Identify which cell holds the provided text, then report its [X, Y] central coordinate. 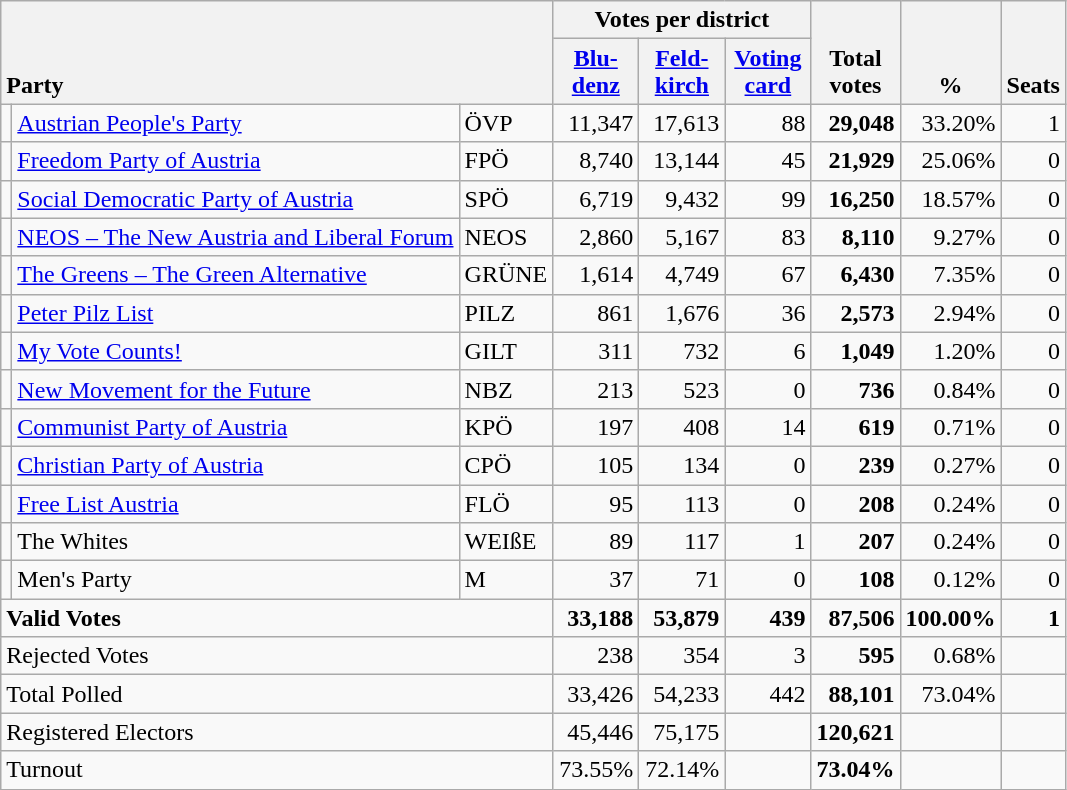
1,049 [856, 351]
595 [856, 656]
% [950, 52]
9,432 [682, 199]
120,621 [856, 732]
0.68% [950, 656]
207 [856, 542]
Party [277, 52]
Rejected Votes [277, 656]
Totalvotes [856, 52]
134 [682, 465]
New Movement for the Future [236, 389]
1,676 [682, 313]
Valid Votes [277, 618]
45 [768, 161]
4,749 [682, 275]
Communist Party of Austria [236, 427]
FLÖ [506, 503]
Feld-kirch [682, 72]
Freedom Party of Austria [236, 161]
Votingcard [768, 72]
2,573 [856, 313]
GRÜNE [506, 275]
36 [768, 313]
88,101 [856, 694]
83 [768, 237]
14 [768, 427]
619 [856, 427]
NEOS [506, 237]
WEIßE [506, 542]
33,426 [596, 694]
13,144 [682, 161]
Blu-denz [596, 72]
ÖVP [506, 123]
197 [596, 427]
Men's Party [236, 580]
21,929 [856, 161]
1,614 [596, 275]
Social Democratic Party of Austria [236, 199]
117 [682, 542]
3 [768, 656]
2,860 [596, 237]
Votes per district [682, 20]
6 [768, 351]
9.27% [950, 237]
33.20% [950, 123]
18.57% [950, 199]
Austrian People's Party [236, 123]
Turnout [277, 770]
Free List Austria [236, 503]
2.94% [950, 313]
8,740 [596, 161]
PILZ [506, 313]
0.71% [950, 427]
My Vote Counts! [236, 351]
Registered Electors [277, 732]
45,446 [596, 732]
861 [596, 313]
408 [682, 427]
17,613 [682, 123]
354 [682, 656]
99 [768, 199]
8,110 [856, 237]
100.00% [950, 618]
NBZ [506, 389]
The Greens – The Green Alternative [236, 275]
The Whites [236, 542]
29,048 [856, 123]
523 [682, 389]
67 [768, 275]
54,233 [682, 694]
NEOS – The New Austria and Liberal Forum [236, 237]
6,430 [856, 275]
6,719 [596, 199]
213 [596, 389]
0.27% [950, 465]
25.06% [950, 161]
33,188 [596, 618]
53,879 [682, 618]
Christian Party of Austria [236, 465]
442 [768, 694]
72.14% [682, 770]
87,506 [856, 618]
208 [856, 503]
16,250 [856, 199]
0.84% [950, 389]
M [506, 580]
439 [768, 618]
FPÖ [506, 161]
GILT [506, 351]
105 [596, 465]
89 [596, 542]
SPÖ [506, 199]
37 [596, 580]
75,175 [682, 732]
CPÖ [506, 465]
88 [768, 123]
11,347 [596, 123]
736 [856, 389]
0.12% [950, 580]
311 [596, 351]
Seats [1033, 52]
7.35% [950, 275]
Total Polled [277, 694]
239 [856, 465]
Peter Pilz List [236, 313]
108 [856, 580]
71 [682, 580]
95 [596, 503]
732 [682, 351]
1.20% [950, 351]
5,167 [682, 237]
73.55% [596, 770]
113 [682, 503]
238 [596, 656]
KPÖ [506, 427]
